Pinpoint the cell where the given text exists, returning its (x, y) midpoint coordinate. 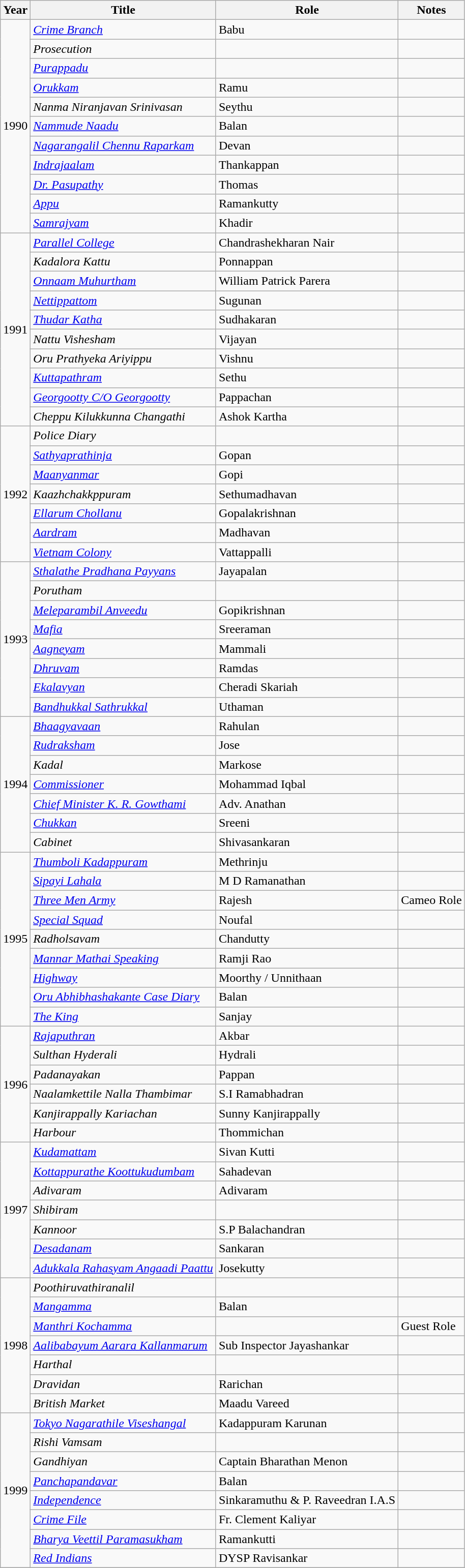
Gopan (307, 455)
Poothiruvathiranalil (123, 1287)
Chukkan (123, 823)
1997 (15, 1210)
Georgootty C/O Georgootty (123, 397)
Vishnu (307, 358)
Orukkam (123, 87)
Ramu (307, 87)
Shivasankaran (307, 842)
Onnaam Muhurtham (123, 281)
Jayapalan (307, 571)
Kannoor (123, 1229)
1996 (15, 1084)
Adukkala Rahasyam Angaadi Paattu (123, 1268)
Devan (307, 145)
Sankaran (307, 1249)
Sthalathe Pradhana Payyans (123, 571)
The King (123, 1016)
Nanma Niranjavan Srinivasan (123, 107)
Kuttapathram (123, 378)
Kudamattam (123, 1152)
Gopi (307, 474)
1994 (15, 784)
Harthal (123, 1365)
Indrajaalam (123, 165)
Nammude Naadu (123, 126)
Thudar Katha (123, 320)
Kaazhchakkppuram (123, 494)
Cabinet (123, 842)
Madhavan (307, 532)
Bharya Veettil Paramasukham (123, 1539)
Sudhakaran (307, 320)
Sathyaprathinja (123, 455)
Kadalora Kattu (123, 262)
Independence (123, 1500)
Sunny Kanjirappally (307, 1113)
British Market (123, 1403)
Red Indians (123, 1558)
Porutham (123, 591)
Year (15, 10)
Dhruvam (123, 668)
Mangamma (123, 1307)
Pappan (307, 1074)
1991 (15, 329)
Sahadevan (307, 1171)
Aalibabayum Aarara Kallanmarum (123, 1345)
Parallel College (123, 243)
Sanjay (307, 1016)
Ekalavyan (123, 687)
Captain Bharathan Menon (307, 1461)
Sugunan (307, 300)
Ponnappan (307, 262)
Thankappan (307, 165)
Sipayi Lahala (123, 881)
1995 (15, 940)
Title (123, 10)
Thomas (307, 184)
Desadanam (123, 1249)
Samrajyam (123, 223)
Cheradi Skariah (307, 687)
Shibiram (123, 1210)
Maadu Vareed (307, 1403)
Purappadu (123, 68)
Commissioner (123, 784)
Rajesh (307, 900)
Ellarum Chollanu (123, 513)
Rahulan (307, 726)
Rudraksham (123, 745)
Ashok Kartha (307, 416)
Maanyanmar (123, 474)
Role (307, 10)
Ramankutti (307, 1539)
Gopikrishnan (307, 610)
Hydrali (307, 1055)
Sreeni (307, 823)
Fr. Clement Kaliyar (307, 1520)
Ramankutty (307, 203)
Appu (123, 203)
Mammali (307, 649)
Gopalakrishnan (307, 513)
S.P Balachandran (307, 1229)
Sinkaramuthu & P. Raveedran I.A.S (307, 1500)
Markose (307, 765)
Thommichan (307, 1132)
1992 (15, 494)
Sivan Kutti (307, 1152)
Josekutty (307, 1268)
1993 (15, 639)
William Patrick Parera (307, 281)
Jose (307, 745)
Cameo Role (431, 900)
Harbour (123, 1132)
Manthri Kochamma (123, 1326)
Seythu (307, 107)
Kottappurathe Koottukudumbam (123, 1171)
Sethu (307, 378)
Adv. Anathan (307, 803)
Vattappalli (307, 552)
Pappachan (307, 397)
Chandutty (307, 939)
Nagarangalil Chennu Raparkam (123, 145)
Bandhukkal Sathrukkal (123, 707)
Kanjirappally Kariachan (123, 1113)
Oru Prathyeka Ariyippu (123, 358)
1998 (15, 1345)
Rajaputhran (123, 1036)
Dravidan (123, 1384)
Panchapandavar (123, 1481)
Nattu Vishesham (123, 339)
M D Ramanathan (307, 881)
Khadir (307, 223)
Sulthan Hyderali (123, 1055)
Cheppu Kilukkunna Changathi (123, 416)
Aardram (123, 532)
Bhaagyavaan (123, 726)
Sub Inspector Jayashankar (307, 1345)
Rarichan (307, 1384)
Methrinju (307, 862)
Kadappuram Karunan (307, 1423)
1990 (15, 126)
Ramdas (307, 668)
Crime Branch (123, 29)
S.I Ramabhadran (307, 1094)
Highway (123, 978)
Thumboli Kadappuram (123, 862)
Akbar (307, 1036)
Moorthy / Unnithaan (307, 978)
Mafia (123, 629)
Naalamkettile Nalla Thambimar (123, 1094)
Crime File (123, 1520)
Radholsavam (123, 939)
Police Diary (123, 436)
1999 (15, 1490)
Mannar Mathai Speaking (123, 958)
Three Men Army (123, 900)
Prosecution (123, 49)
Guest Role (431, 1326)
Rishi Vamsam (123, 1442)
Nettippattom (123, 300)
Babu (307, 29)
Meleparambil Anveedu (123, 610)
Oru Abhibhashakante Case Diary (123, 997)
Kadal (123, 765)
Ramji Rao (307, 958)
Uthaman (307, 707)
Chief Minister K. R. Gowthami (123, 803)
Chandrashekharan Nair (307, 243)
Noufal (307, 920)
Gandhiyan (123, 1461)
Padanayakan (123, 1074)
Mohammad Iqbal (307, 784)
Vietnam Colony (123, 552)
Sreeraman (307, 629)
Sethumadhavan (307, 494)
Vijayan (307, 339)
Dr. Pasupathy (123, 184)
DYSP Ravisankar (307, 1558)
Notes (431, 10)
Tokyo Nagarathile Viseshangal (123, 1423)
Special Squad (123, 920)
Aagneyam (123, 649)
